Determine the [X, Y] coordinate at the center of the cell enclosing the given text.  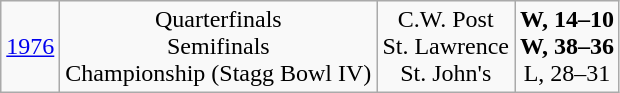
W, 14–10 W, 38–36 L, 28–31 [568, 47]
C.W. PostSt. LawrenceSt. John's [446, 47]
1976 [30, 47]
QuarterfinalsSemifinalsChampionship (Stagg Bowl IV) [218, 47]
